Return the [X, Y] coordinate for the center point of the cell that contains the specified text.  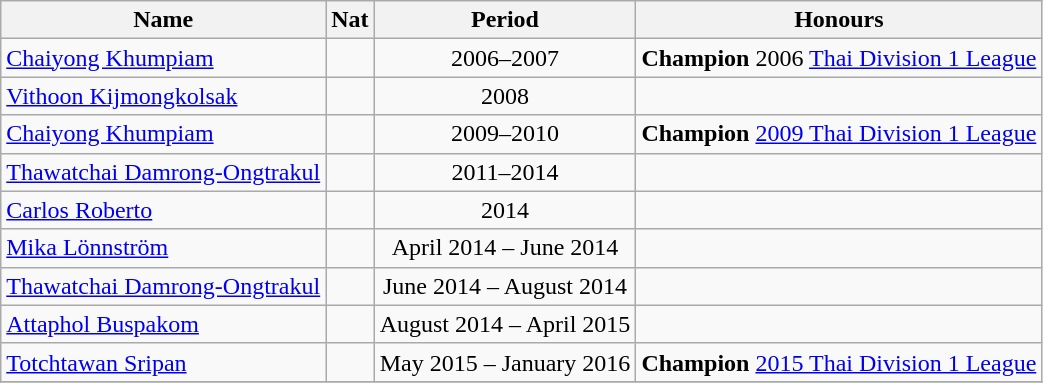
Period [505, 20]
Honours [839, 20]
Totchtawan Sripan [164, 362]
Vithoon Kijmongkolsak [164, 96]
2014 [505, 210]
May 2015 – January 2016 [505, 362]
Champion 2006 Thai Division 1 League [839, 58]
April 2014 – June 2014 [505, 248]
2008 [505, 96]
June 2014 – August 2014 [505, 286]
Carlos Roberto [164, 210]
2006–2007 [505, 58]
August 2014 – April 2015 [505, 324]
Champion 2015 Thai Division 1 League [839, 362]
Mika Lönnström [164, 248]
Name [164, 20]
2011–2014 [505, 172]
Champion 2009 Thai Division 1 League [839, 134]
Nat [350, 20]
2009–2010 [505, 134]
Attaphol Buspakom [164, 324]
